Pinpoint the cell where the given text exists, returning its [x, y] midpoint coordinate. 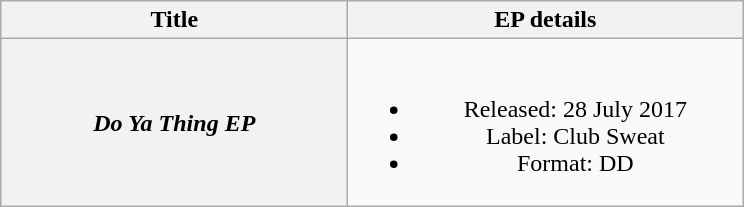
Released: 28 July 2017 Label: Club SweatFormat: DD [546, 122]
Do Ya Thing EP [174, 122]
Title [174, 20]
EP details [546, 20]
